Search for the cell housing the specified text and yield its [x, y] center coordinate. 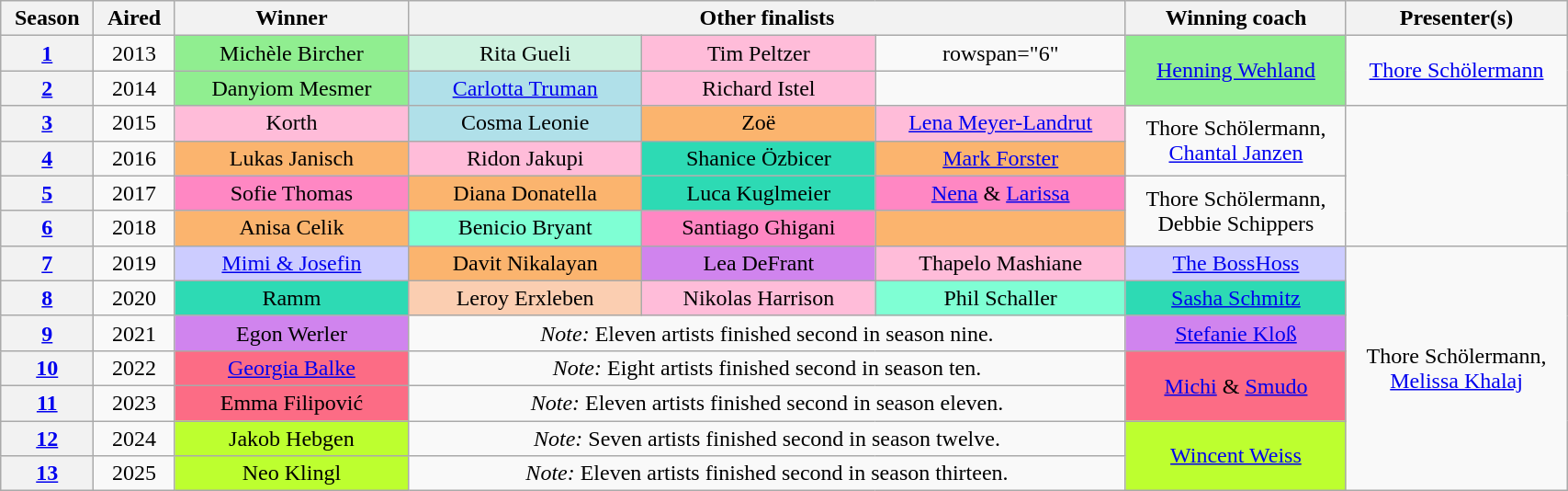
8 [48, 298]
Mark Forster [1000, 158]
Ridon Jakupi [525, 158]
Santiago Ghigani [759, 228]
Diana Donatella [525, 193]
Nena & Larissa [1000, 193]
The BossHoss [1235, 263]
Michi & Smudo [1235, 385]
2017 [134, 193]
Carlotta Truman [525, 88]
Note: Eleven artists finished second in season thirteen. [768, 474]
Shanice Özbicer [759, 158]
Season [48, 18]
Emma Filipović [291, 403]
Aired [134, 18]
Thapelo Mashiane [1000, 263]
Henning Wehland [1235, 71]
Phil Schaller [1000, 298]
Tim Peltzer [759, 53]
Jakob Hebgen [291, 439]
Lukas Janisch [291, 158]
2025 [134, 474]
13 [48, 474]
Wincent Weiss [1235, 456]
5 [48, 193]
9 [48, 333]
Thore Schölermann [1456, 71]
6 [48, 228]
Rita Gueli [525, 53]
Other finalists [768, 18]
Lena Meyer-Landrut [1000, 123]
4 [48, 158]
2013 [134, 53]
Sofie Thomas [291, 193]
2023 [134, 403]
Nikolas Harrison [759, 298]
Note: Eleven artists finished second in season nine. [768, 333]
2020 [134, 298]
2021 [134, 333]
Benicio Bryant [525, 228]
Michèle Bircher [291, 53]
2024 [134, 439]
Cosma Leonie [525, 123]
Thore Schölermann, Debbie Schippers [1235, 211]
Winner [291, 18]
2019 [134, 263]
12 [48, 439]
Georgia Balke [291, 368]
Ramm [291, 298]
Danyiom Mesmer [291, 88]
Note: Eight artists finished second in season ten. [768, 368]
Neo Klingl [291, 474]
2016 [134, 158]
2 [48, 88]
Sasha Schmitz [1235, 298]
11 [48, 403]
Thore Schölermann, Chantal Janzen [1235, 141]
10 [48, 368]
2022 [134, 368]
Zoë [759, 123]
Presenter(s) [1456, 18]
Stefanie Kloß [1235, 333]
3 [48, 123]
Egon Werler [291, 333]
Thore Schölermann, Melissa Khalaj [1456, 368]
Mimi & Josefin [291, 263]
Note: Eleven artists finished second in season eleven. [768, 403]
7 [48, 263]
2018 [134, 228]
2015 [134, 123]
Note: Seven artists finished second in season twelve. [768, 439]
1 [48, 53]
rowspan="6" [1000, 53]
Anisa Celik [291, 228]
Luca Kuglmeier [759, 193]
Davit Nikalayan [525, 263]
Lea DeFrant [759, 263]
Winning coach [1235, 18]
Richard Istel [759, 88]
Korth [291, 123]
2014 [134, 88]
Leroy Erxleben [525, 298]
